Identify which cell holds the provided text, then report its [x, y] central coordinate. 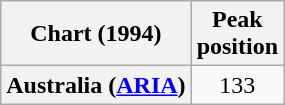
Chart (1994) [96, 34]
Peakposition [237, 34]
Australia (ARIA) [96, 85]
133 [237, 85]
